Locate the cell with the specified text and output its [X, Y] center coordinate. 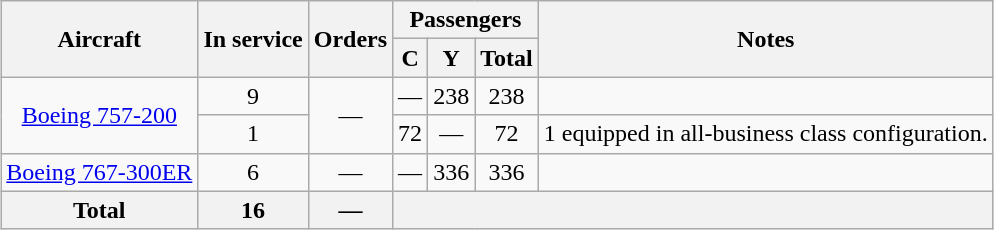
Boeing 767-300ER [100, 172]
Y [452, 58]
Orders [350, 39]
C [410, 58]
Boeing 757-200 [100, 115]
Passengers [466, 20]
6 [253, 172]
Aircraft [100, 39]
16 [253, 210]
9 [253, 96]
In service [253, 39]
1 [253, 134]
1 equipped in all-business class configuration. [766, 134]
Notes [766, 39]
